Scan for the cell matching the given text and deliver its [x, y] coordinate at center. 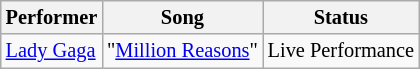
"Million Reasons" [182, 51]
Performer [52, 17]
Lady Gaga [52, 51]
Live Performance [341, 51]
Song [182, 17]
Status [341, 17]
